Find where the given text appears and provide that cell's center as (x, y) coordinate. 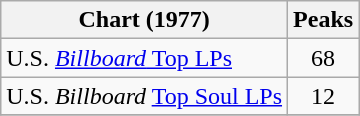
12 (324, 96)
U.S. Billboard Top LPs (144, 58)
68 (324, 58)
Peaks (324, 20)
Chart (1977) (144, 20)
U.S. Billboard Top Soul LPs (144, 96)
